Capture the cell that displays the provided text and extract its [x, y] central coordinate. 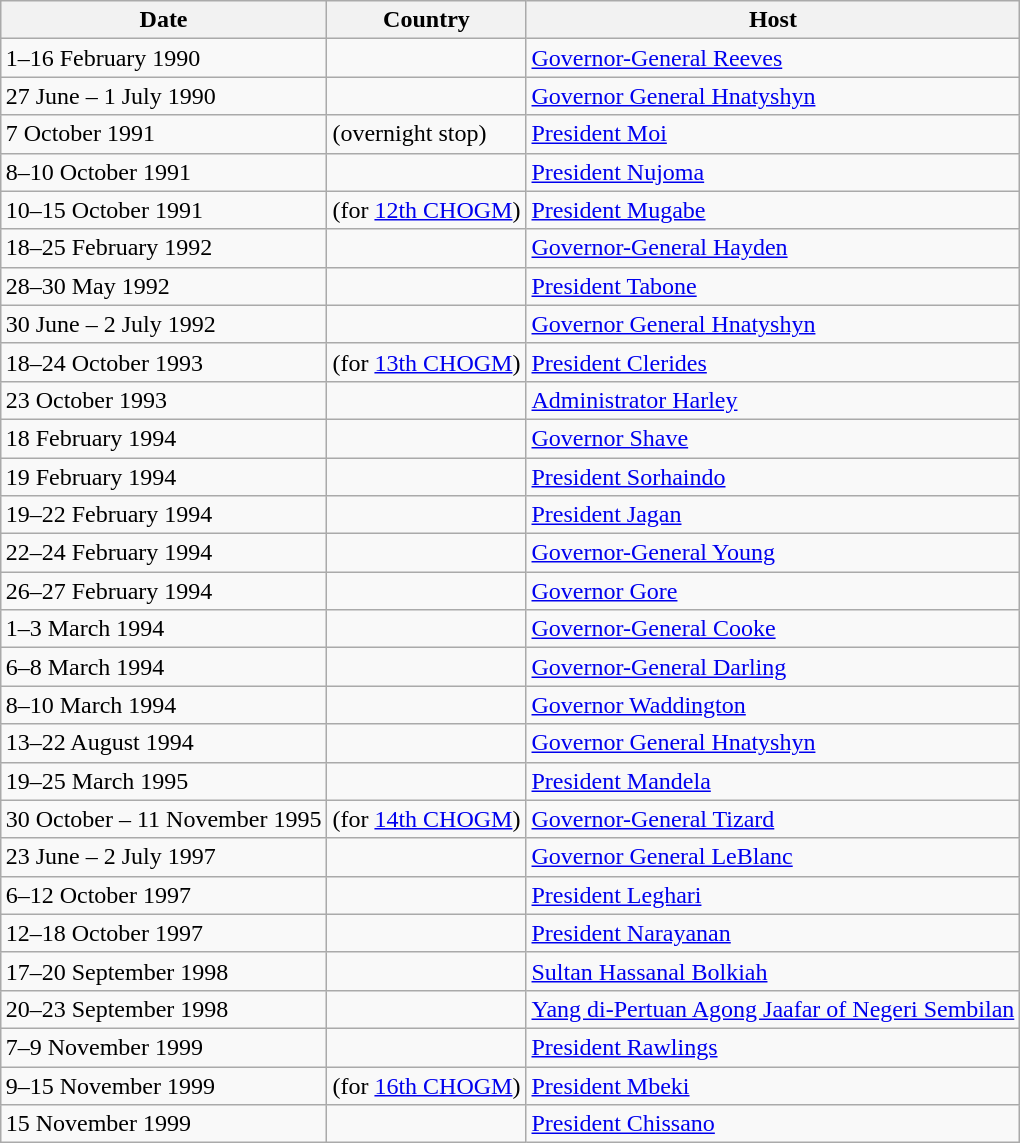
Date [164, 20]
President Chissano [773, 1124]
6–8 March 1994 [164, 667]
28–30 May 1992 [164, 286]
Governor-General Reeves [773, 58]
7–9 November 1999 [164, 1047]
President Jagan [773, 515]
Governor-General Cooke [773, 629]
8–10 March 1994 [164, 705]
President Mugabe [773, 210]
18 February 1994 [164, 438]
13–22 August 1994 [164, 743]
8–10 October 1991 [164, 172]
Administrator Harley [773, 400]
19 February 1994 [164, 477]
President Mandela [773, 781]
6–12 October 1997 [164, 895]
12–18 October 1997 [164, 933]
1–16 February 1990 [164, 58]
President Narayanan [773, 933]
19–25 March 1995 [164, 781]
10–15 October 1991 [164, 210]
15 November 1999 [164, 1124]
18–24 October 1993 [164, 362]
President Sorhaindo [773, 477]
7 October 1991 [164, 134]
19–22 February 1994 [164, 515]
20–23 September 1998 [164, 1009]
Governor-General Tizard [773, 819]
Yang di-Pertuan Agong Jaafar of Negeri Sembilan [773, 1009]
Governor General LeBlanc [773, 857]
Country [426, 20]
(for 14th CHOGM) [426, 819]
30 June – 2 July 1992 [164, 324]
Governor-General Darling [773, 667]
President Tabone [773, 286]
26–27 February 1994 [164, 591]
President Moi [773, 134]
Sultan Hassanal Bolkiah [773, 971]
President Clerides [773, 362]
Governor Shave [773, 438]
(for 12th CHOGM) [426, 210]
23 October 1993 [164, 400]
1–3 March 1994 [164, 629]
17–20 September 1998 [164, 971]
22–24 February 1994 [164, 553]
18–25 February 1992 [164, 248]
30 October – 11 November 1995 [164, 819]
Host [773, 20]
President Nujoma [773, 172]
Governor-General Hayden [773, 248]
23 June – 2 July 1997 [164, 857]
Governor Waddington [773, 705]
9–15 November 1999 [164, 1085]
(for 16th CHOGM) [426, 1085]
(for 13th CHOGM) [426, 362]
Governor-General Young [773, 553]
Governor Gore [773, 591]
President Leghari [773, 895]
President Rawlings [773, 1047]
(overnight stop) [426, 134]
President Mbeki [773, 1085]
27 June – 1 July 1990 [164, 96]
